From the cell containing the given text, extract its center point as (x, y) coordinate. 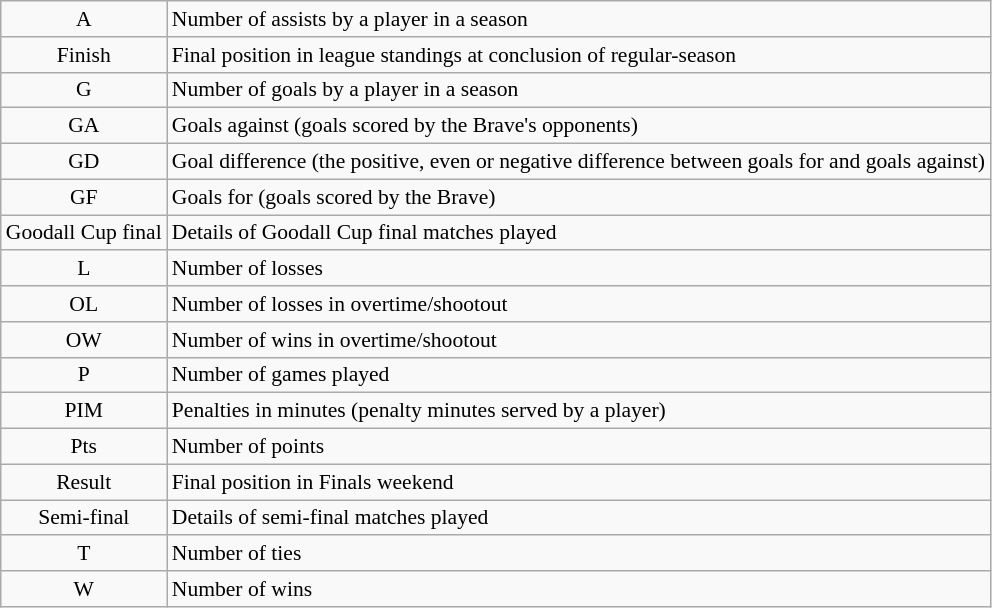
Penalties in minutes (penalty minutes served by a player) (578, 411)
Number of losses in overtime/shootout (578, 304)
GD (84, 162)
Details of Goodall Cup final matches played (578, 233)
Final position in league standings at conclusion of regular-season (578, 55)
Goodall Cup final (84, 233)
Number of wins (578, 589)
Number of games played (578, 375)
Number of ties (578, 554)
L (84, 269)
Finish (84, 55)
Number of goals by a player in a season (578, 90)
Number of points (578, 447)
G (84, 90)
Goals against (goals scored by the Brave's opponents) (578, 126)
GF (84, 197)
A (84, 19)
Result (84, 482)
OW (84, 340)
T (84, 554)
Number of losses (578, 269)
P (84, 375)
Goals for (goals scored by the Brave) (578, 197)
Number of assists by a player in a season (578, 19)
GA (84, 126)
Details of semi-final matches played (578, 518)
Pts (84, 447)
OL (84, 304)
Semi-final (84, 518)
Final position in Finals weekend (578, 482)
Number of wins in overtime/shootout (578, 340)
W (84, 589)
PIM (84, 411)
Goal difference (the positive, even or negative difference between goals for and goals against) (578, 162)
